For the text-containing cell, return its midpoint in [X, Y] coordinate format. 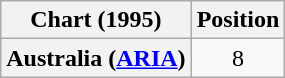
8 [238, 58]
Chart (1995) [96, 20]
Australia (ARIA) [96, 58]
Position [238, 20]
